Detect which cell encompasses the target text, then output its [x, y] center coordinate. 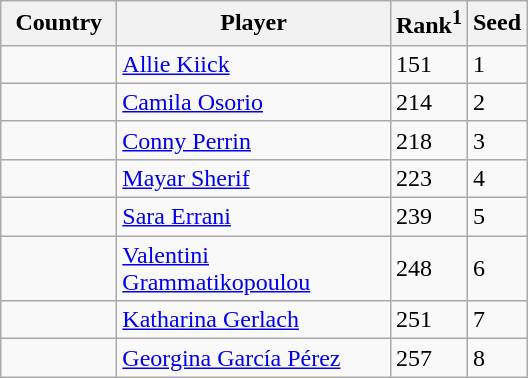
6 [496, 268]
257 [428, 358]
Player [254, 24]
2 [496, 102]
151 [428, 64]
4 [496, 178]
248 [428, 268]
239 [428, 217]
Camila Osorio [254, 102]
Conny Perrin [254, 140]
3 [496, 140]
218 [428, 140]
Allie Kiick [254, 64]
1 [496, 64]
5 [496, 217]
Valentini Grammatikopoulou [254, 268]
251 [428, 320]
7 [496, 320]
Katharina Gerlach [254, 320]
Seed [496, 24]
Mayar Sherif [254, 178]
Rank1 [428, 24]
Country [59, 24]
8 [496, 358]
Georgina García Pérez [254, 358]
Sara Errani [254, 217]
214 [428, 102]
223 [428, 178]
